Scan for the cell matching the given text and deliver its (x, y) coordinate at center. 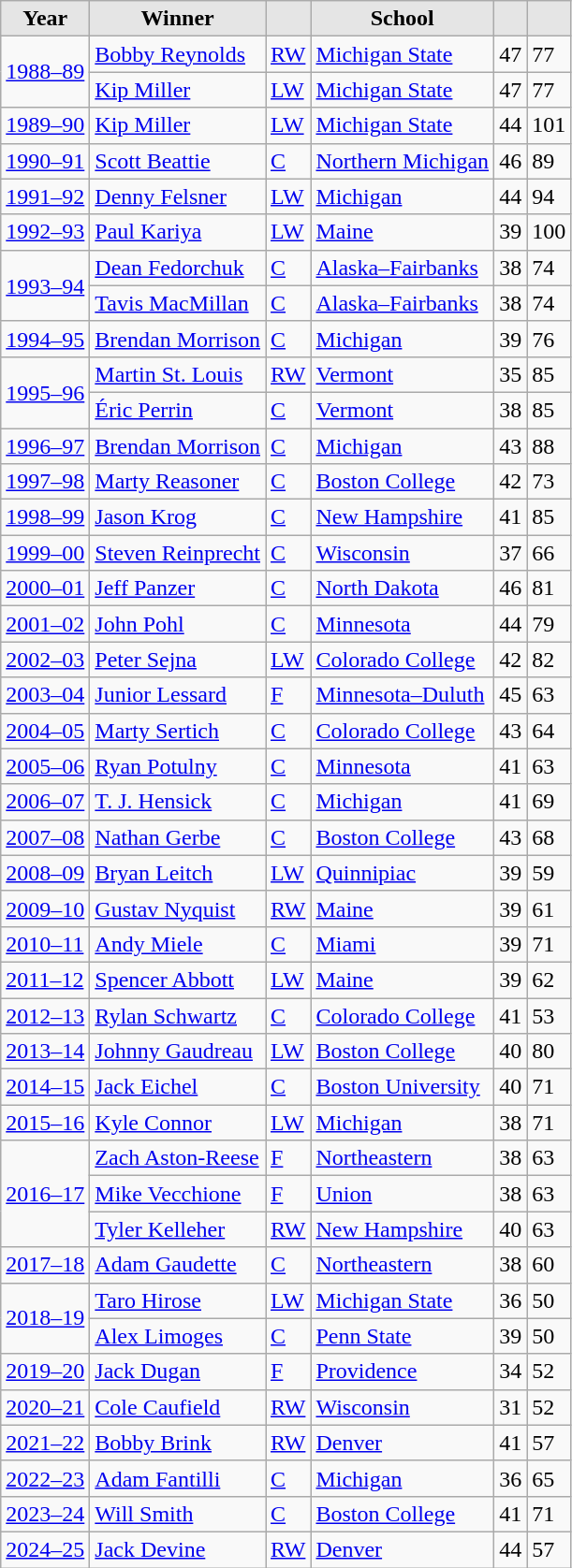
Paul Kariya (178, 232)
Winner (178, 19)
59 (549, 873)
68 (549, 837)
2002–03 (45, 660)
64 (549, 731)
Rylan Schwartz (178, 1015)
Marty Reasoner (178, 482)
100 (549, 232)
73 (549, 482)
Denny Felsner (178, 196)
69 (549, 802)
2011–12 (45, 980)
79 (549, 624)
Bryan Leitch (178, 873)
Adam Fantilli (178, 1478)
1988–89 (45, 72)
53 (549, 1015)
Adam Gaudette (178, 1265)
2007–08 (45, 837)
62 (549, 980)
94 (549, 196)
2010–11 (45, 944)
Union (403, 1194)
89 (549, 161)
Gustav Nyquist (178, 908)
Johnny Gaudreau (178, 1052)
Quinnipiac (403, 873)
Marty Sertich (178, 731)
Year (45, 19)
Nathan Gerbe (178, 837)
61 (549, 908)
John Pohl (178, 624)
Jack Devine (178, 1549)
Taro Hirose (178, 1300)
2006–07 (45, 802)
Bobby Reynolds (178, 54)
2015–16 (45, 1123)
Ryan Potulny (178, 766)
Steven Reinprecht (178, 553)
88 (549, 446)
2017–18 (45, 1265)
2020–21 (45, 1407)
Spencer Abbott (178, 980)
Dean Fedorchuk (178, 268)
1996–97 (45, 446)
Mike Vecchione (178, 1194)
2001–02 (45, 624)
35 (511, 374)
1993–94 (45, 285)
Providence (403, 1372)
Peter Sejna (178, 660)
North Dakota (403, 588)
2012–13 (45, 1015)
81 (549, 588)
Éric Perrin (178, 410)
34 (511, 1372)
1995–96 (45, 392)
Jeff Panzer (178, 588)
Tyler Kelleher (178, 1229)
T. J. Hensick (178, 802)
Penn State (403, 1336)
60 (549, 1265)
Jack Dugan (178, 1372)
37 (511, 553)
1998–99 (45, 517)
Jason Krog (178, 517)
45 (511, 695)
101 (549, 125)
2004–05 (45, 731)
Boston University (403, 1087)
2013–14 (45, 1052)
1989–90 (45, 125)
Cole Caufield (178, 1407)
Andy Miele (178, 944)
Alex Limoges (178, 1336)
2014–15 (45, 1087)
1990–91 (45, 161)
Will Smith (178, 1514)
2023–24 (45, 1514)
65 (549, 1478)
2018–19 (45, 1318)
1997–98 (45, 482)
2021–22 (45, 1443)
Kyle Connor (178, 1123)
School (403, 19)
1992–93 (45, 232)
1991–92 (45, 196)
Zach Aston-Reese (178, 1158)
2003–04 (45, 695)
Miami (403, 944)
76 (549, 339)
Jack Eichel (178, 1087)
Scott Beattie (178, 161)
80 (549, 1052)
2022–23 (45, 1478)
Northern Michigan (403, 161)
Tavis MacMillan (178, 303)
2008–09 (45, 873)
2005–06 (45, 766)
2024–25 (45, 1549)
2009–10 (45, 908)
82 (549, 660)
Minnesota–Duluth (403, 695)
Junior Lessard (178, 695)
Martin St. Louis (178, 374)
31 (511, 1407)
66 (549, 553)
2019–20 (45, 1372)
Bobby Brink (178, 1443)
2016–17 (45, 1194)
1994–95 (45, 339)
1999–00 (45, 553)
2000–01 (45, 588)
